Detect which cell encompasses the target text, then output its [x, y] center coordinate. 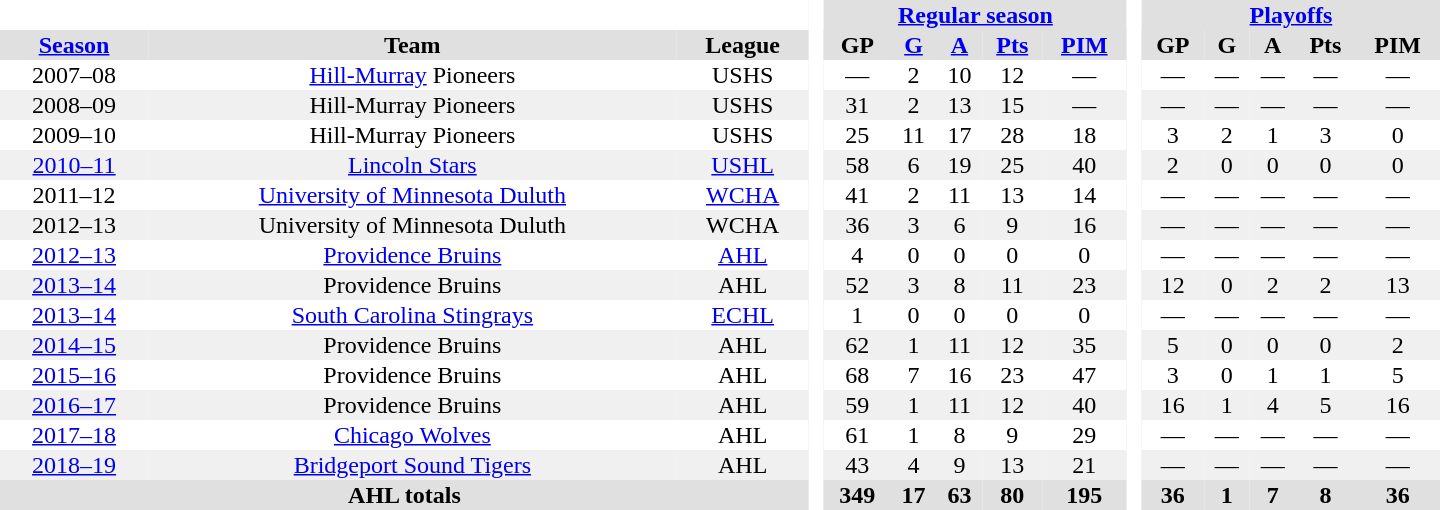
59 [857, 405]
80 [1012, 495]
14 [1084, 195]
2018–19 [74, 465]
Season [74, 45]
Bridgeport Sound Tigers [412, 465]
68 [857, 375]
ECHL [743, 315]
61 [857, 435]
2009–10 [74, 135]
31 [857, 105]
21 [1084, 465]
43 [857, 465]
2016–17 [74, 405]
10 [959, 75]
Playoffs [1291, 15]
2008–09 [74, 105]
South Carolina Stingrays [412, 315]
15 [1012, 105]
41 [857, 195]
52 [857, 285]
29 [1084, 435]
AHL totals [404, 495]
2010–11 [74, 165]
League [743, 45]
2007–08 [74, 75]
Chicago Wolves [412, 435]
Regular season [975, 15]
18 [1084, 135]
2011–12 [74, 195]
28 [1012, 135]
63 [959, 495]
2015–16 [74, 375]
Team [412, 45]
58 [857, 165]
35 [1084, 345]
2017–18 [74, 435]
195 [1084, 495]
2014–15 [74, 345]
47 [1084, 375]
62 [857, 345]
USHL [743, 165]
349 [857, 495]
19 [959, 165]
Lincoln Stars [412, 165]
